Detect which cell encompasses the target text, then output its (x, y) center coordinate. 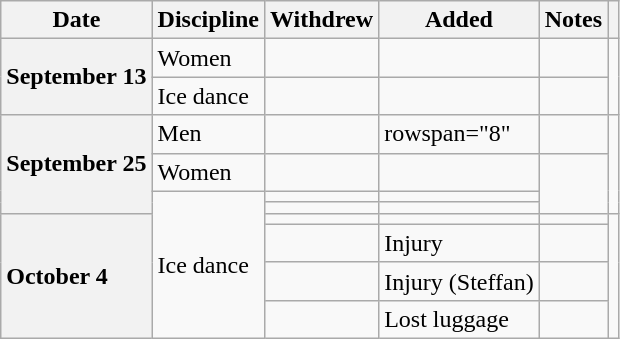
October 4 (76, 276)
Date (76, 20)
September 13 (76, 77)
Injury (460, 243)
Added (460, 20)
Discipline (208, 20)
Men (208, 134)
Notes (573, 20)
Injury (Steffan) (460, 281)
Withdrew (321, 20)
rowspan="8" (460, 134)
Lost luggage (460, 319)
September 25 (76, 164)
